Return [x, y] of the center of cell containing provided text 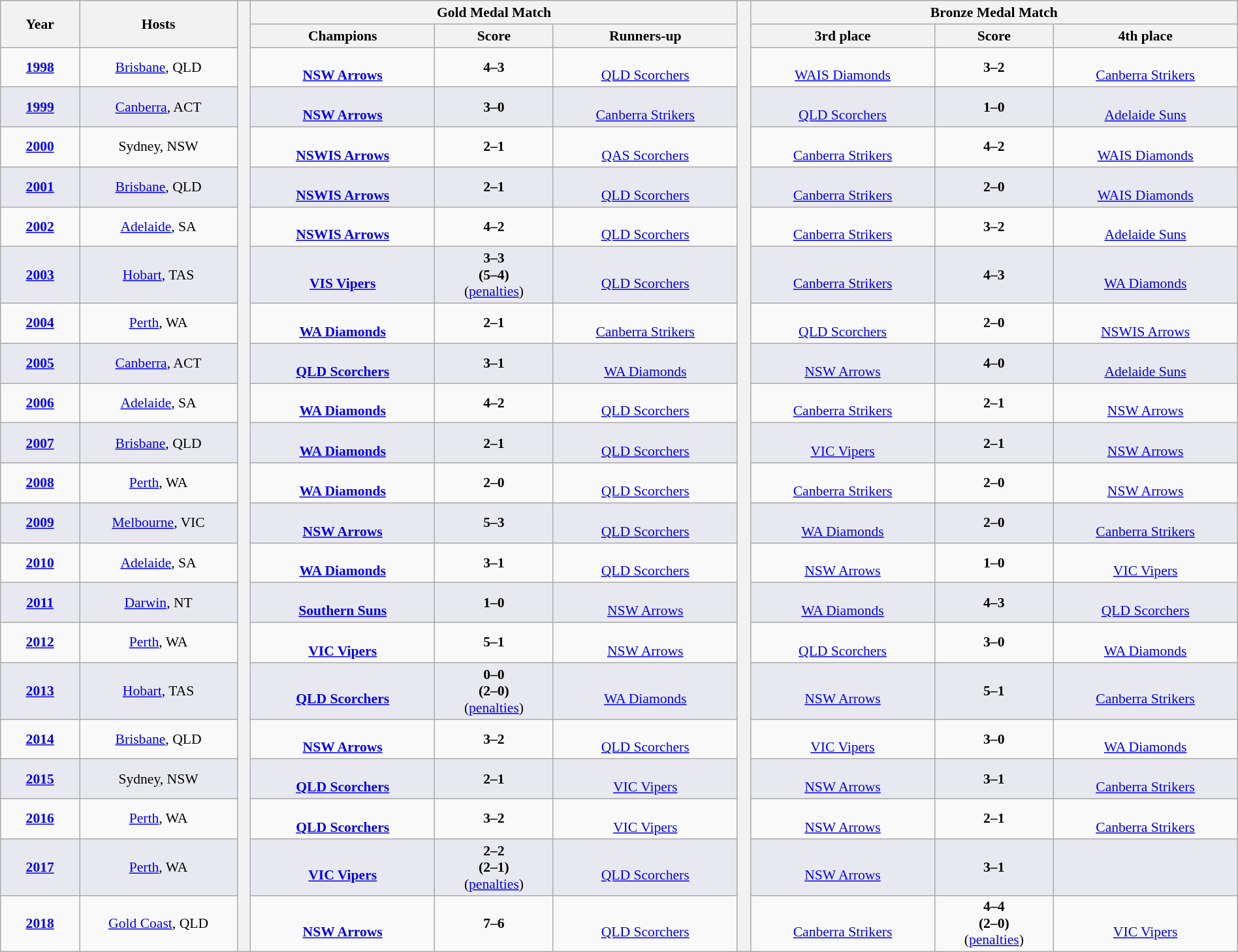
1999 [40, 107]
2009 [40, 522]
2010 [40, 563]
VIS Vipers [343, 276]
2001 [40, 187]
7–6 [494, 923]
Darwin, NT [159, 603]
3–3(5–4)(penalties) [494, 276]
2016 [40, 819]
1998 [40, 67]
3rd place [842, 36]
QAS Scorchers [645, 148]
2008 [40, 483]
2012 [40, 643]
Melbourne, VIC [159, 522]
2015 [40, 780]
2005 [40, 363]
2004 [40, 324]
Champions [343, 36]
2018 [40, 923]
4–0 [994, 363]
Gold Medal Match [494, 12]
2014 [40, 739]
4–4(2–0)(penalties) [994, 923]
Bronze Medal Match [994, 12]
2002 [40, 227]
2003 [40, 276]
2011 [40, 603]
Year [40, 24]
2013 [40, 691]
2000 [40, 148]
Gold Coast, QLD [159, 923]
Hosts [159, 24]
4th place [1145, 36]
Runners-up [645, 36]
Southern Suns [343, 603]
2007 [40, 443]
0–0(2–0)(penalties) [494, 691]
2017 [40, 867]
2006 [40, 404]
2–2(2–1)(penalties) [494, 867]
5–3 [494, 522]
